Return (x, y) of the center of cell containing provided text 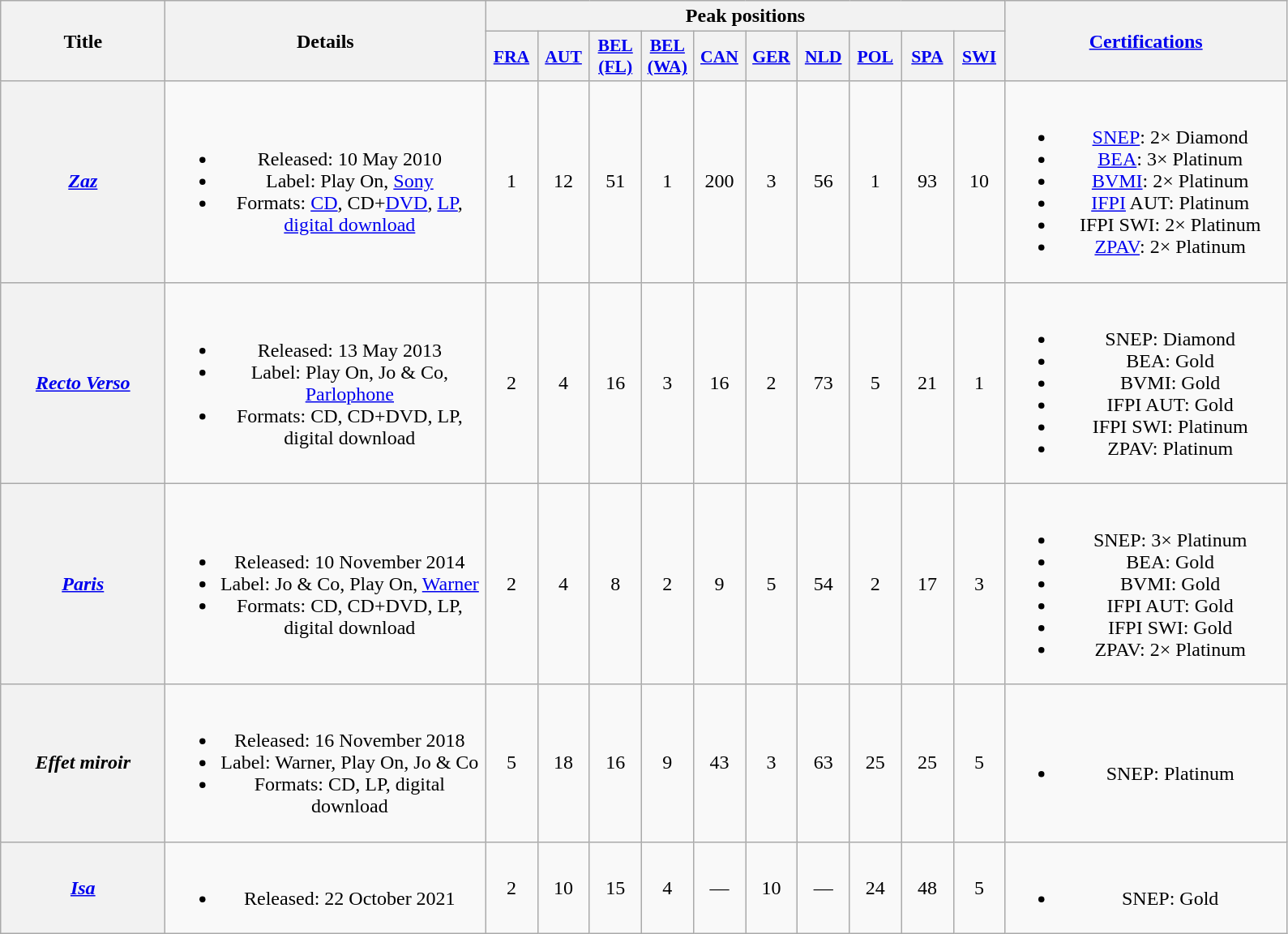
24 (875, 887)
Certifications (1146, 41)
BEL(FL) (615, 57)
Isa (83, 887)
Released: 10 November 2014Label: Jo & Co, Play On, WarnerFormats: CD, CD+DVD, LP, digital download (326, 584)
73 (824, 383)
Title (83, 41)
SNEP: DiamondBEA: GoldBVMI: GoldIFPI AUT: GoldIFPI SWI: PlatinumZPAV: Platinum (1146, 383)
SWI (979, 57)
8 (615, 584)
FRA (511, 57)
200 (719, 182)
SNEP: Platinum (1146, 763)
15 (615, 887)
48 (927, 887)
Released: 10 May 2010Label: Play On, SonyFormats: CD, CD+DVD, LP, digital download (326, 182)
Peak positions (746, 16)
17 (927, 584)
21 (927, 383)
Released: 13 May 2013Label: Play On, Jo & Co, ParlophoneFormats: CD, CD+DVD, LP, digital download (326, 383)
AUT (563, 57)
BEL(WA) (667, 57)
Details (326, 41)
Recto Verso (83, 383)
Paris (83, 584)
CAN (719, 57)
SPA (927, 57)
51 (615, 182)
SNEP: Gold (1146, 887)
93 (927, 182)
Effet miroir (83, 763)
Zaz (83, 182)
SNEP: 2× DiamondBEA: 3× PlatinumBVMI: 2× PlatinumIFPI AUT: PlatinumIFPI SWI: 2× PlatinumZPAV: 2× Platinum (1146, 182)
Released: 16 November 2018Label: Warner, Play On, Jo & CoFormats: CD, LP, digital download (326, 763)
POL (875, 57)
56 (824, 182)
12 (563, 182)
Released: 22 October 2021 (326, 887)
63 (824, 763)
54 (824, 584)
18 (563, 763)
NLD (824, 57)
43 (719, 763)
SNEP: 3× PlatinumBEA: GoldBVMI: GoldIFPI AUT: GoldIFPI SWI: GoldZPAV: 2× Platinum (1146, 584)
GER (772, 57)
